Identify which cell holds the provided text, then report its (X, Y) central coordinate. 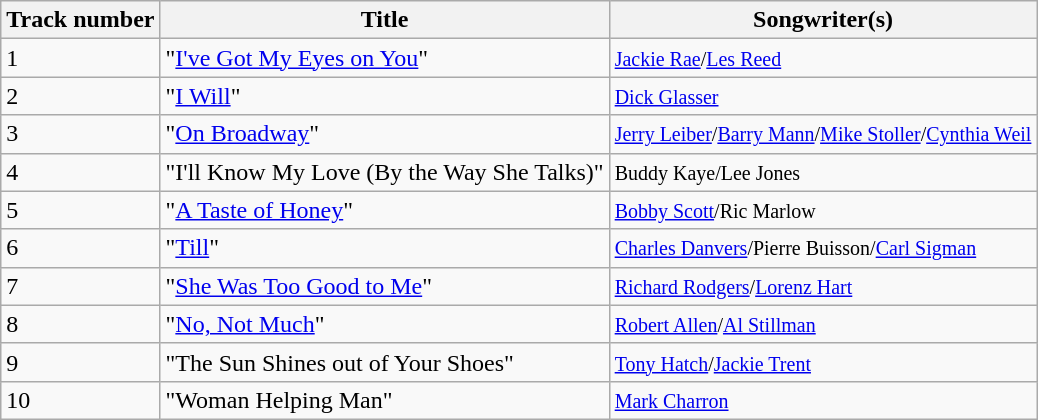
"Woman Helping Man" (384, 400)
"I'll Know My Love (By the Way She Talks)" (384, 172)
5 (80, 210)
9 (80, 362)
10 (80, 400)
Buddy Kaye/Lee Jones (823, 172)
"No, Not Much" (384, 324)
Mark Charron (823, 400)
"On Broadway" (384, 134)
6 (80, 248)
Jackie Rae/Les Reed (823, 58)
2 (80, 96)
"A Taste of Honey" (384, 210)
Richard Rodgers/Lorenz Hart (823, 286)
3 (80, 134)
4 (80, 172)
Charles Danvers/Pierre Buisson/Carl Sigman (823, 248)
Robert Allen/Al Stillman (823, 324)
Dick Glasser (823, 96)
Songwriter(s) (823, 20)
Jerry Leiber/Barry Mann/Mike Stoller/Cynthia Weil (823, 134)
Title (384, 20)
"I've Got My Eyes on You" (384, 58)
8 (80, 324)
"Till" (384, 248)
7 (80, 286)
Track number (80, 20)
1 (80, 58)
Tony Hatch/Jackie Trent (823, 362)
"I Will" (384, 96)
Bobby Scott/Ric Marlow (823, 210)
"She Was Too Good to Me" (384, 286)
"The Sun Shines out of Your Shoes" (384, 362)
